Return (X, Y) of the center of cell containing provided text 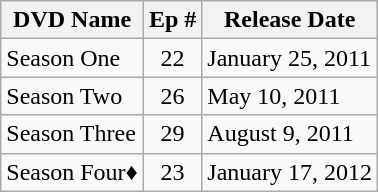
Ep # (172, 20)
Release Date (290, 20)
29 (172, 134)
DVD Name (72, 20)
May 10, 2011 (290, 96)
Season Four♦ (72, 172)
26 (172, 96)
23 (172, 172)
August 9, 2011 (290, 134)
January 17, 2012 (290, 172)
Season Two (72, 96)
Season Three (72, 134)
22 (172, 58)
Season One (72, 58)
January 25, 2011 (290, 58)
